Scan for the cell matching the given text and deliver its [X, Y] coordinate at center. 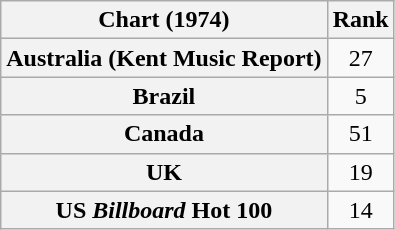
US Billboard Hot 100 [164, 210]
Australia (Kent Music Report) [164, 58]
27 [360, 58]
5 [360, 96]
Rank [360, 20]
Canada [164, 134]
Chart (1974) [164, 20]
14 [360, 210]
51 [360, 134]
19 [360, 172]
Brazil [164, 96]
UK [164, 172]
